Return the (X, Y) coordinate for the center point of the cell that contains the specified text.  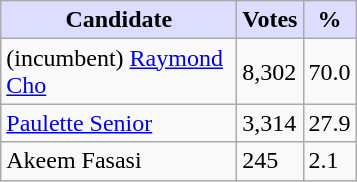
27.9 (330, 123)
245 (270, 161)
70.0 (330, 72)
% (330, 20)
2.1 (330, 161)
8,302 (270, 72)
Akeem Fasasi (119, 161)
Paulette Senior (119, 123)
Candidate (119, 20)
Votes (270, 20)
3,314 (270, 123)
(incumbent) Raymond Cho (119, 72)
